Provide the [X, Y] coordinate of the cell's center where the given text is located.  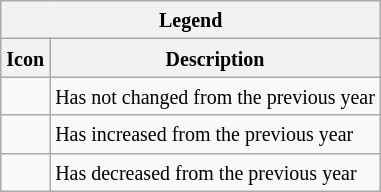
Has not changed from the previous year [216, 96]
Icon [26, 58]
Legend [191, 20]
Description [216, 58]
Has decreased from the previous year [216, 172]
Has increased from the previous year [216, 134]
